Determine the (X, Y) coordinate at the center of the cell enclosing the given text.  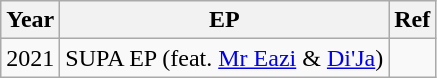
SUPA EP (feat. Mr Eazi & Di'Ja) (224, 58)
EP (224, 20)
2021 (30, 58)
Ref (412, 20)
Year (30, 20)
